For the text-containing cell, return its midpoint in [x, y] coordinate format. 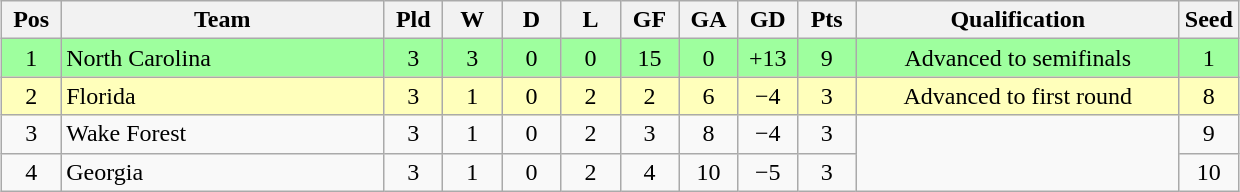
Georgia [222, 172]
+13 [768, 58]
W [472, 20]
−5 [768, 172]
GA [708, 20]
North Carolina [222, 58]
Seed [1208, 20]
Wake Forest [222, 134]
Pld [414, 20]
Pts [826, 20]
GD [768, 20]
6 [708, 96]
Florida [222, 96]
L [590, 20]
Team [222, 20]
Advanced to semifinals [1018, 58]
Advanced to first round [1018, 96]
15 [650, 58]
GF [650, 20]
Pos [32, 20]
Qualification [1018, 20]
D [532, 20]
